Return the (X, Y) coordinate for the center point of the cell that contains the specified text.  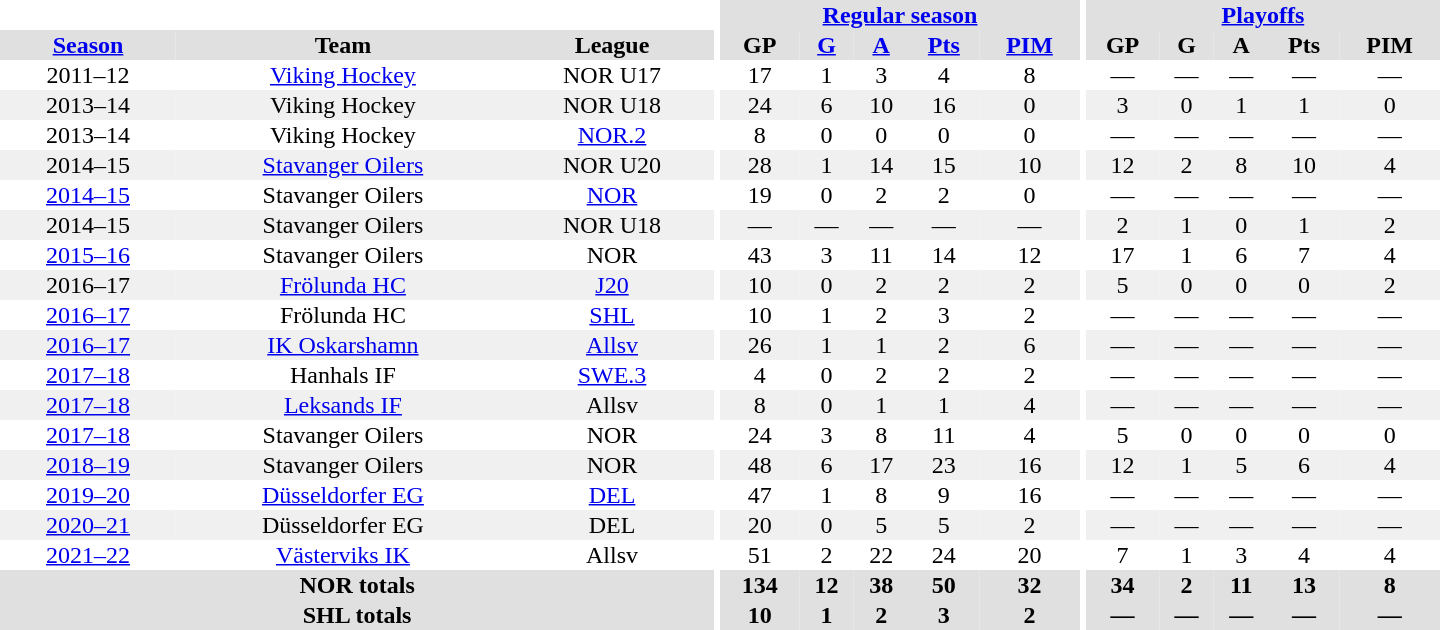
2021–22 (88, 555)
Playoffs (1263, 15)
32 (1029, 585)
47 (760, 495)
48 (760, 465)
34 (1123, 585)
SHL (612, 315)
2018–19 (88, 465)
Västerviks IK (343, 555)
2011–12 (88, 75)
2020–21 (88, 525)
NOR U20 (612, 165)
51 (760, 555)
League (612, 45)
Hanhals IF (343, 375)
Regular season (900, 15)
19 (760, 195)
NOR totals (357, 585)
J20 (612, 285)
15 (944, 165)
Leksands IF (343, 405)
134 (760, 585)
38 (882, 585)
26 (760, 345)
IK Oskarshamn (343, 345)
NOR U17 (612, 75)
13 (1304, 585)
43 (760, 255)
2015–16 (88, 255)
Season (88, 45)
SHL totals (357, 615)
Team (343, 45)
2019–20 (88, 495)
22 (882, 555)
23 (944, 465)
28 (760, 165)
50 (944, 585)
9 (944, 495)
NOR.2 (612, 135)
SWE.3 (612, 375)
